Detect which cell encompasses the target text, then output its (X, Y) center coordinate. 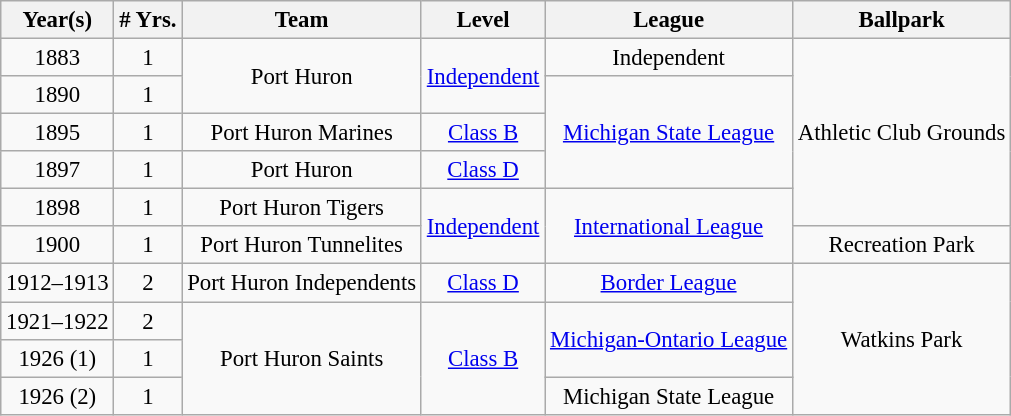
International League (669, 226)
1900 (58, 245)
Port Huron Tigers (302, 208)
Port Huron Saints (302, 358)
Team (302, 20)
1883 (58, 58)
Port Huron Tunnelites (302, 245)
1897 (58, 170)
1912–1913 (58, 283)
Athletic Club Grounds (901, 133)
Year(s) (58, 20)
1898 (58, 208)
Ballpark (901, 20)
# Yrs. (148, 20)
Watkins Park (901, 339)
1926 (1) (58, 358)
Recreation Park (901, 245)
Port Huron Marines (302, 133)
1895 (58, 133)
Border League (669, 283)
1926 (2) (58, 396)
1890 (58, 95)
Michigan-Ontario League (669, 340)
1921–1922 (58, 321)
Port Huron Independents (302, 283)
Level (482, 20)
League (669, 20)
